For the text-containing cell, return its midpoint in [x, y] coordinate format. 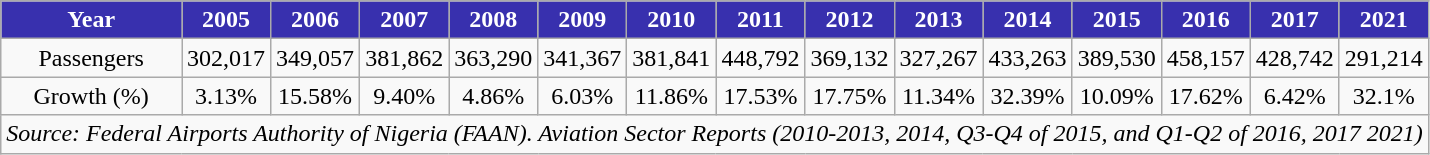
Growth (%) [92, 96]
291,214 [1384, 58]
2008 [494, 20]
17.53% [760, 96]
10.09% [1116, 96]
Source: Federal Airports Authority of Nigeria (FAAN). Aviation Sector Reports (2010-2013, 2014, Q3-Q4 of 2015, and Q1-Q2 of 2016, 2017 2021) [715, 134]
2009 [582, 20]
2005 [226, 20]
341,367 [582, 58]
448,792 [760, 58]
2015 [1116, 20]
369,132 [850, 58]
2016 [1206, 20]
389,530 [1116, 58]
17.75% [850, 96]
302,017 [226, 58]
11.86% [672, 96]
428,742 [1294, 58]
2021 [1384, 20]
15.58% [316, 96]
17.62% [1206, 96]
Year [92, 20]
2011 [760, 20]
2007 [404, 20]
2017 [1294, 20]
4.86% [494, 96]
6.42% [1294, 96]
327,267 [938, 58]
381,862 [404, 58]
11.34% [938, 96]
349,057 [316, 58]
9.40% [404, 96]
458,157 [1206, 58]
32.1% [1384, 96]
6.03% [582, 96]
2006 [316, 20]
2010 [672, 20]
32.39% [1028, 96]
2014 [1028, 20]
3.13% [226, 96]
381,841 [672, 58]
433,263 [1028, 58]
363,290 [494, 58]
2013 [938, 20]
2012 [850, 20]
Passengers [92, 58]
